Find where the given text appears and provide that cell's center as (x, y) coordinate. 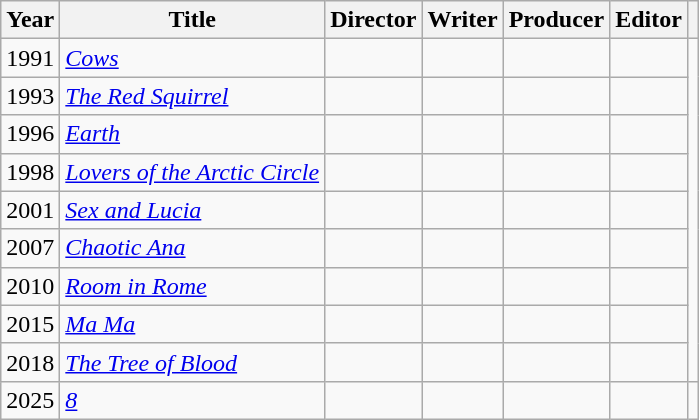
Director (374, 20)
8 (192, 400)
Earth (192, 134)
2007 (30, 248)
1993 (30, 96)
2010 (30, 286)
The Tree of Blood (192, 362)
2018 (30, 362)
1991 (30, 58)
Year (30, 20)
2001 (30, 210)
Title (192, 20)
Room in Rome (192, 286)
Writer (462, 20)
2025 (30, 400)
Lovers of the Arctic Circle (192, 172)
Editor (649, 20)
Cows (192, 58)
Chaotic Ana (192, 248)
1998 (30, 172)
Producer (556, 20)
2015 (30, 324)
Ma Ma (192, 324)
1996 (30, 134)
Sex and Lucia (192, 210)
The Red Squirrel (192, 96)
